Determine the [x, y] coordinate at the center of the cell enclosing the given text.  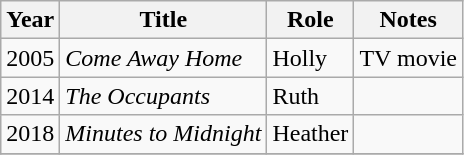
Title [164, 20]
Year [30, 20]
Holly [310, 58]
2014 [30, 96]
Notes [408, 20]
2018 [30, 134]
The Occupants [164, 96]
Role [310, 20]
2005 [30, 58]
Heather [310, 134]
Minutes to Midnight [164, 134]
Ruth [310, 96]
TV movie [408, 58]
Come Away Home [164, 58]
